Scan for the cell matching the given text and deliver its (X, Y) coordinate at center. 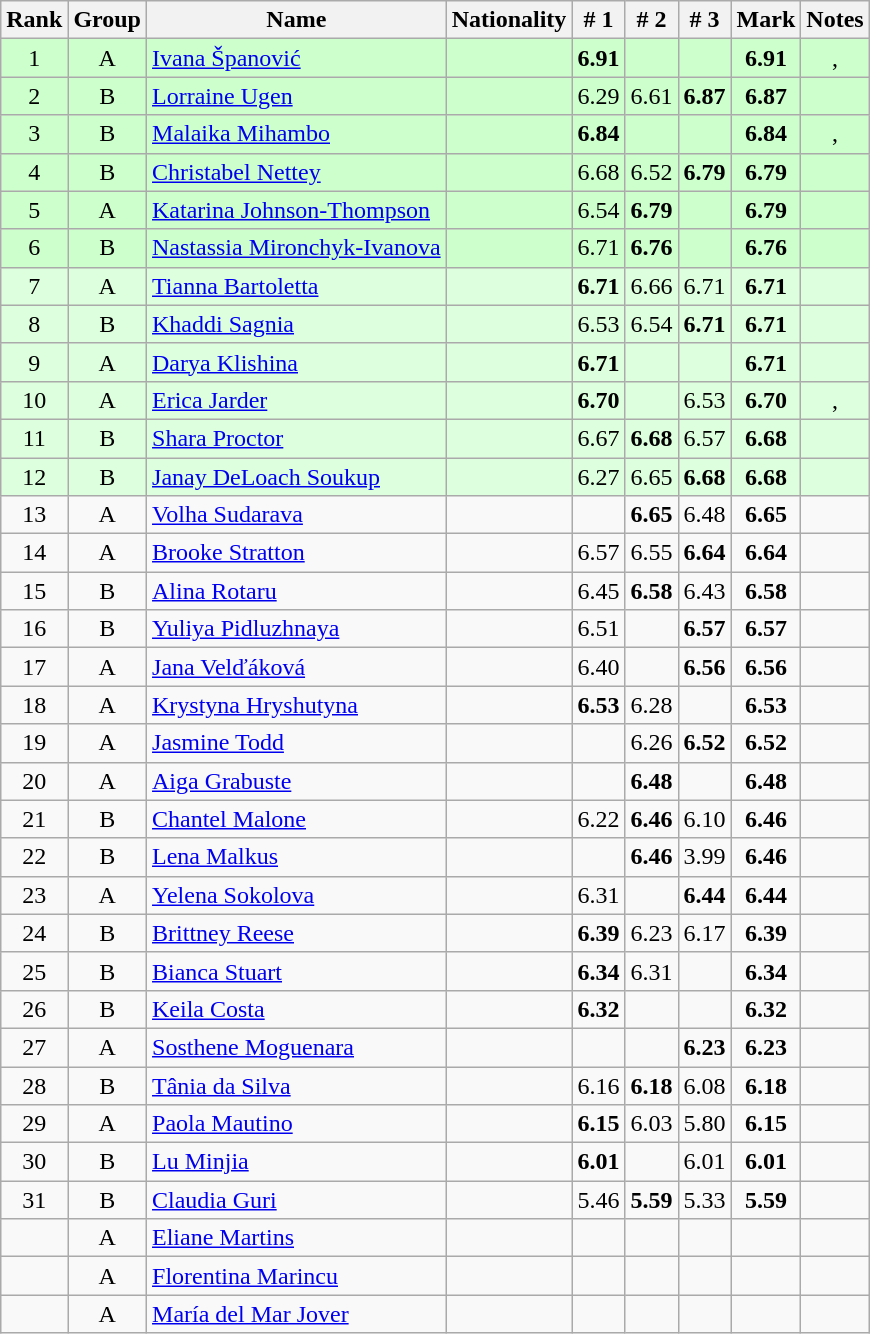
Shara Proctor (297, 438)
Brooke Stratton (297, 553)
# 2 (652, 20)
31 (34, 1200)
Bianca Stuart (297, 971)
Lena Malkus (297, 857)
Paola Mautino (297, 1124)
1 (34, 58)
Janay DeLoach Soukup (297, 477)
6.43 (704, 591)
6.40 (598, 667)
Keila Costa (297, 1009)
6.08 (704, 1085)
16 (34, 629)
Brittney Reese (297, 933)
7 (34, 286)
17 (34, 667)
3 (34, 134)
# 3 (704, 20)
Sosthene Moguenara (297, 1047)
6.66 (652, 286)
27 (34, 1047)
Notes (835, 20)
Lorraine Ugen (297, 96)
19 (34, 743)
25 (34, 971)
13 (34, 515)
28 (34, 1085)
21 (34, 819)
Nastassia Mironchyk-Ivanova (297, 248)
Volha Sudarava (297, 515)
6.10 (704, 819)
Rank (34, 20)
6.27 (598, 477)
30 (34, 1162)
Erica Jarder (297, 400)
Chantel Malone (297, 819)
Mark (766, 20)
5.80 (704, 1124)
Yuliya Pidluzhnaya (297, 629)
Claudia Guri (297, 1200)
6.29 (598, 96)
29 (34, 1124)
6.45 (598, 591)
Tânia da Silva (297, 1085)
6.26 (652, 743)
14 (34, 553)
2 (34, 96)
18 (34, 705)
12 (34, 477)
Nationality (509, 20)
6.16 (598, 1085)
Jasmine Todd (297, 743)
6.03 (652, 1124)
6.17 (704, 933)
5 (34, 210)
6.28 (652, 705)
26 (34, 1009)
6.51 (598, 629)
6.55 (652, 553)
Christabel Nettey (297, 172)
Group (108, 20)
Darya Klishina (297, 362)
# 1 (598, 20)
Eliane Martins (297, 1238)
Florentina Marincu (297, 1276)
22 (34, 857)
Khaddi Sagnia (297, 324)
9 (34, 362)
Alina Rotaru (297, 591)
Lu Minjia (297, 1162)
Name (297, 20)
3.99 (704, 857)
8 (34, 324)
11 (34, 438)
Krystyna Hryshutyna (297, 705)
6.67 (598, 438)
Aiga Grabuste (297, 781)
5.46 (598, 1200)
María del Mar Jover (297, 1314)
6.22 (598, 819)
20 (34, 781)
Malaika Mihambo (297, 134)
6.61 (652, 96)
Jana Velďáková (297, 667)
10 (34, 400)
5.33 (704, 1200)
Yelena Sokolova (297, 895)
15 (34, 591)
Ivana Španović (297, 58)
Tianna Bartoletta (297, 286)
4 (34, 172)
24 (34, 933)
Katarina Johnson-Thompson (297, 210)
6 (34, 248)
23 (34, 895)
